From the cell containing the given text, extract its center point as [X, Y] coordinate. 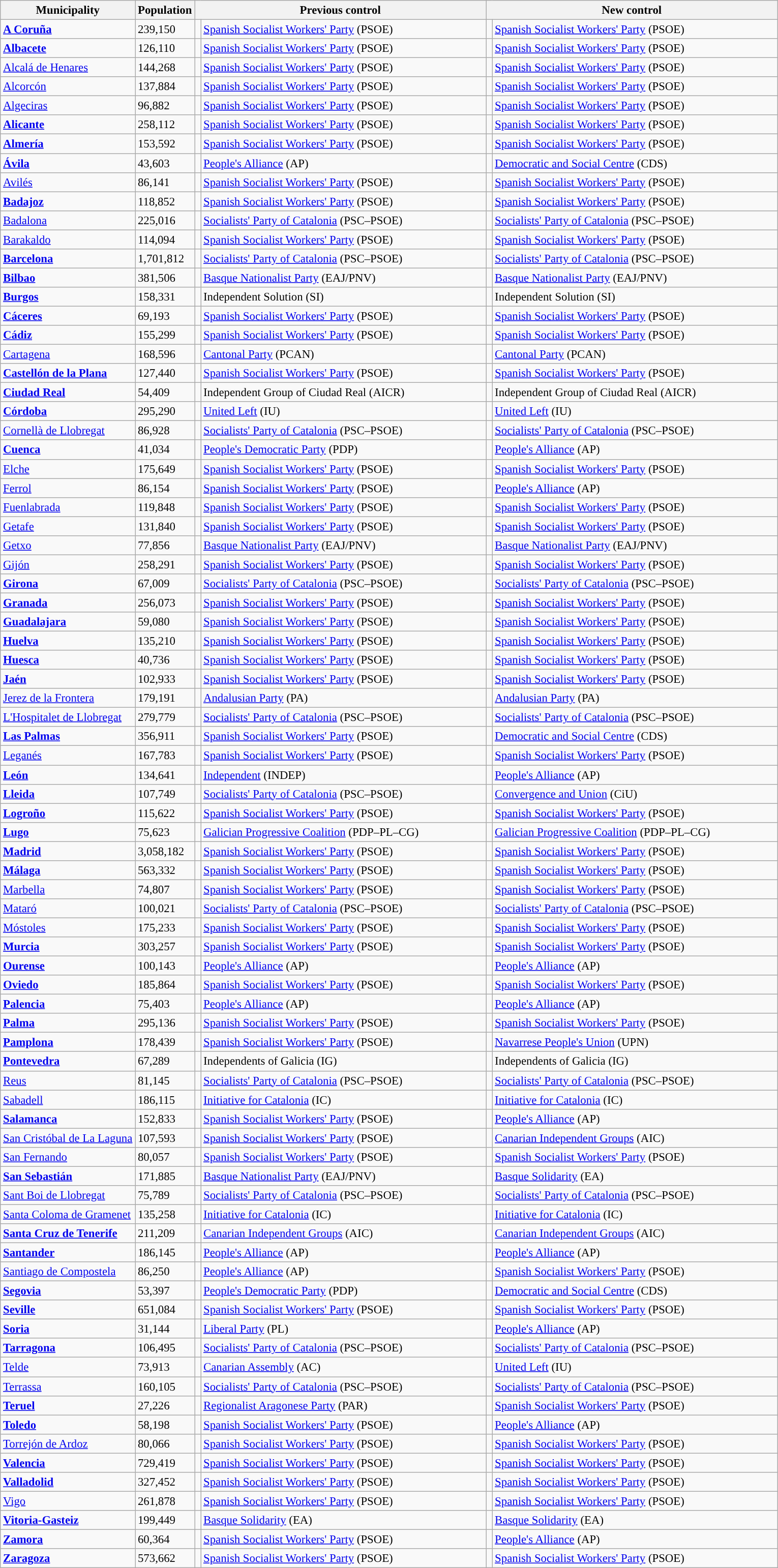
261,878 [165, 1501]
Barcelona [68, 259]
Cornellà de Llobregat [68, 431]
118,852 [165, 201]
Santiago de Compostela [68, 1272]
Ciudad Real [68, 393]
Santander [68, 1253]
168,596 [165, 354]
80,066 [165, 1443]
102,933 [165, 679]
Ávila [68, 163]
100,021 [165, 909]
86,141 [165, 182]
107,749 [165, 794]
Soria [68, 1329]
Huelva [68, 641]
67,009 [165, 584]
Salamanca [68, 1119]
75,623 [165, 832]
135,210 [165, 641]
Madrid [68, 851]
Vitoria-Gasteiz [68, 1520]
San Fernando [68, 1157]
3,058,182 [165, 851]
69,193 [165, 316]
356,911 [165, 737]
Badajoz [68, 201]
Toledo [68, 1425]
Santa Coloma de Gramenet [68, 1214]
Municipality [68, 10]
Alicante [68, 125]
Granada [68, 602]
54,409 [165, 393]
115,622 [165, 813]
106,495 [165, 1348]
Sant Boi de Llobregat [68, 1195]
73,913 [165, 1367]
Marbella [68, 889]
75,403 [165, 1004]
New control [632, 10]
Mataró [68, 909]
Palencia [68, 1004]
Huesca [68, 660]
31,144 [165, 1329]
186,145 [165, 1253]
729,419 [165, 1463]
Torrejón de Ardoz [68, 1443]
Lugo [68, 832]
Population [165, 10]
303,257 [165, 947]
80,057 [165, 1157]
171,885 [165, 1176]
Santa Cruz de Tenerife [68, 1233]
40,736 [165, 660]
178,439 [165, 1042]
43,603 [165, 163]
158,331 [165, 297]
Regionalist Aragonese Party (PAR) [344, 1405]
185,864 [165, 985]
119,848 [165, 507]
59,080 [165, 622]
279,779 [165, 717]
San Sebastián [68, 1176]
Convergence and Union (CiU) [635, 794]
256,073 [165, 602]
San Cristóbal de La Laguna [68, 1138]
Burgos [68, 297]
Albacete [68, 48]
Valladolid [68, 1482]
225,016 [165, 220]
152,833 [165, 1119]
Sabadell [68, 1100]
144,268 [165, 68]
239,150 [165, 29]
Cádiz [68, 335]
Teruel [68, 1405]
327,452 [165, 1482]
175,649 [165, 469]
186,115 [165, 1100]
Navarrese People's Union (UPN) [635, 1042]
167,783 [165, 756]
Logroño [68, 813]
1,701,812 [165, 259]
137,884 [165, 86]
131,840 [165, 526]
135,258 [165, 1214]
179,191 [165, 698]
27,226 [165, 1405]
Getafe [68, 526]
41,034 [165, 450]
81,145 [165, 1080]
258,291 [165, 564]
211,209 [165, 1233]
Independent (INDEP) [344, 775]
Móstoles [68, 927]
Reus [68, 1080]
Tarragona [68, 1348]
Barakaldo [68, 239]
Terrassa [68, 1386]
Segovia [68, 1291]
96,882 [165, 106]
Castellón de la Plana [68, 373]
Badalona [68, 220]
Jaén [68, 679]
381,506 [165, 278]
Telde [68, 1367]
175,233 [165, 927]
58,198 [165, 1425]
126,110 [165, 48]
295,136 [165, 1023]
651,084 [165, 1310]
Gijón [68, 564]
563,332 [165, 870]
134,641 [165, 775]
Previous control [341, 10]
Ourense [68, 966]
Almería [68, 144]
Palma [68, 1023]
Zamora [68, 1539]
Guadalajara [68, 622]
A Coruña [68, 29]
Ferrol [68, 488]
Getxo [68, 546]
Seville [68, 1310]
86,154 [165, 488]
153,592 [165, 144]
127,440 [165, 373]
107,593 [165, 1138]
Jerez de la Frontera [68, 698]
67,289 [165, 1062]
Córdoba [68, 411]
Leganés [68, 756]
Valencia [68, 1463]
86,928 [165, 431]
155,299 [165, 335]
Girona [68, 584]
Zaragoza [68, 1558]
Málaga [68, 870]
Murcia [68, 947]
Bilbao [68, 278]
Fuenlabrada [68, 507]
Las Palmas [68, 737]
León [68, 775]
199,449 [165, 1520]
Cuenca [68, 450]
74,807 [165, 889]
53,397 [165, 1291]
Algeciras [68, 106]
Lleida [68, 794]
86,250 [165, 1272]
295,290 [165, 411]
114,094 [165, 239]
Cartagena [68, 354]
Pamplona [68, 1042]
Alcorcón [68, 86]
Canarian Assembly (AC) [344, 1367]
Oviedo [68, 985]
Elche [68, 469]
Cáceres [68, 316]
573,662 [165, 1558]
60,364 [165, 1539]
Avilés [68, 182]
77,856 [165, 546]
Vigo [68, 1501]
160,105 [165, 1386]
L'Hospitalet de Llobregat [68, 717]
75,789 [165, 1195]
100,143 [165, 966]
258,112 [165, 125]
Pontevedra [68, 1062]
Liberal Party (PL) [344, 1329]
Alcalá de Henares [68, 68]
